Detect which cell encompasses the target text, then output its [X, Y] center coordinate. 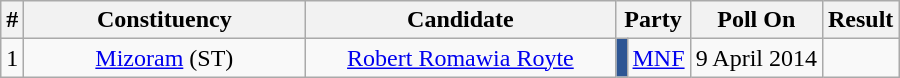
Party [653, 20]
9 April 2014 [756, 58]
# [12, 20]
MNF [658, 58]
Result [860, 20]
Poll On [756, 20]
Mizoram (ST) [164, 58]
1 [12, 58]
Constituency [164, 20]
Robert Romawia Royte [460, 58]
Candidate [460, 20]
